Locate the cell with the specified text and output its (x, y) center coordinate. 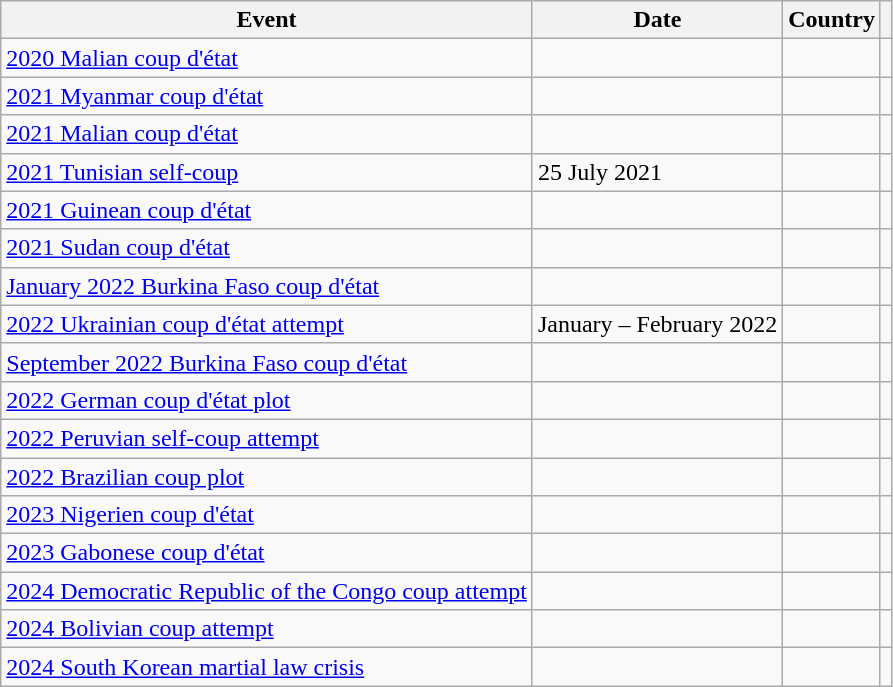
January 2022 Burkina Faso coup d'état (267, 286)
Country (832, 20)
2020 Malian coup d'état (267, 58)
2022 Brazilian coup plot (267, 477)
2021 Myanmar coup d'état (267, 96)
2021 Guinean coup d'état (267, 210)
25 July 2021 (657, 172)
January – February 2022 (657, 324)
2023 Nigerien coup d'état (267, 515)
2021 Tunisian self-coup (267, 172)
2023 Gabonese coup d'état (267, 553)
Event (267, 20)
2024 Democratic Republic of the Congo coup attempt (267, 591)
2021 Malian coup d'état (267, 134)
2024 South Korean martial law crisis (267, 667)
September 2022 Burkina Faso coup d'état (267, 362)
2022 Ukrainian coup d'état attempt (267, 324)
2021 Sudan coup d'état (267, 248)
2024 Bolivian coup attempt (267, 629)
2022 German coup d'état plot (267, 400)
Date (657, 20)
2022 Peruvian self-coup attempt (267, 438)
